Provide the (X, Y) coordinate of the cell's center where the given text is located.  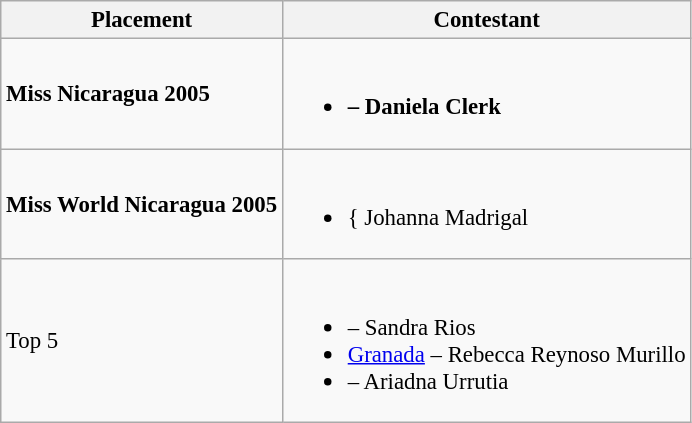
Top 5 (142, 341)
Placement (142, 20)
Contestant (486, 20)
{ Johanna Madrigal (486, 204)
Miss Nicaragua 2005 (142, 94)
Miss World Nicaragua 2005 (142, 204)
– Sandra Rios Granada – Rebecca Reynoso Murillo – Ariadna Urrutia (486, 341)
– Daniela Clerk (486, 94)
